Determine the [x, y] coordinate at the center of the cell enclosing the given text.  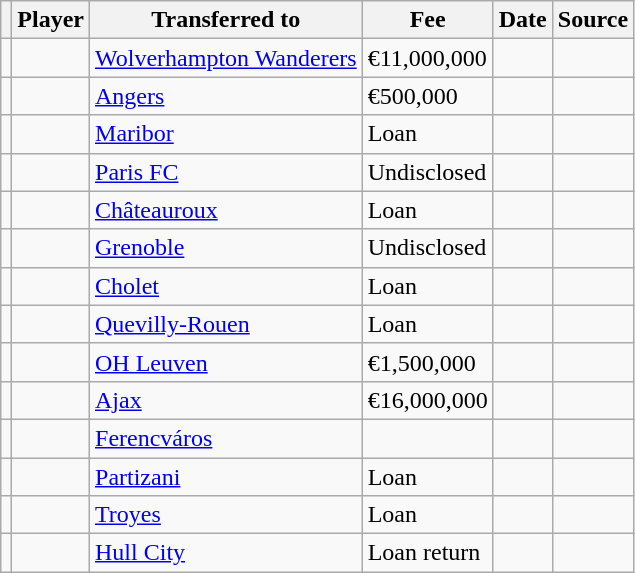
Hull City [226, 553]
€11,000,000 [428, 58]
€1,500,000 [428, 362]
Quevilly-Rouen [226, 324]
Player [51, 20]
Transferred to [226, 20]
Wolverhampton Wanderers [226, 58]
€500,000 [428, 96]
Angers [226, 96]
Grenoble [226, 248]
Loan return [428, 553]
OH Leuven [226, 362]
Source [592, 20]
Paris FC [226, 172]
Maribor [226, 134]
Fee [428, 20]
Cholet [226, 286]
Troyes [226, 515]
Partizani [226, 477]
Ferencváros [226, 438]
Ajax [226, 400]
Date [522, 20]
Châteauroux [226, 210]
€16,000,000 [428, 400]
